Extract the (X, Y) coordinate from the center of the cell holding the provided text.  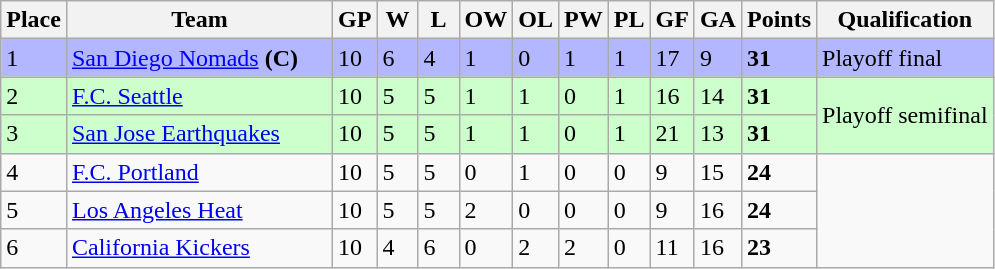
San Jose Earthquakes (199, 134)
Place (34, 20)
San Diego Nomads (C) (199, 58)
Team (199, 20)
Qualification (906, 20)
Points (778, 20)
Los Angeles Heat (199, 210)
14 (718, 96)
17 (672, 58)
PW (584, 20)
21 (672, 134)
3 (34, 134)
Playoff semifinal (906, 115)
California Kickers (199, 248)
W (398, 20)
GP (355, 20)
23 (778, 248)
PL (629, 20)
F.C. Portland (199, 172)
L (438, 20)
GA (718, 20)
Playoff final (906, 58)
OW (486, 20)
13 (718, 134)
11 (672, 248)
F.C. Seattle (199, 96)
OL (536, 20)
15 (718, 172)
GF (672, 20)
